Identify which cell holds the provided text, then report its (X, Y) central coordinate. 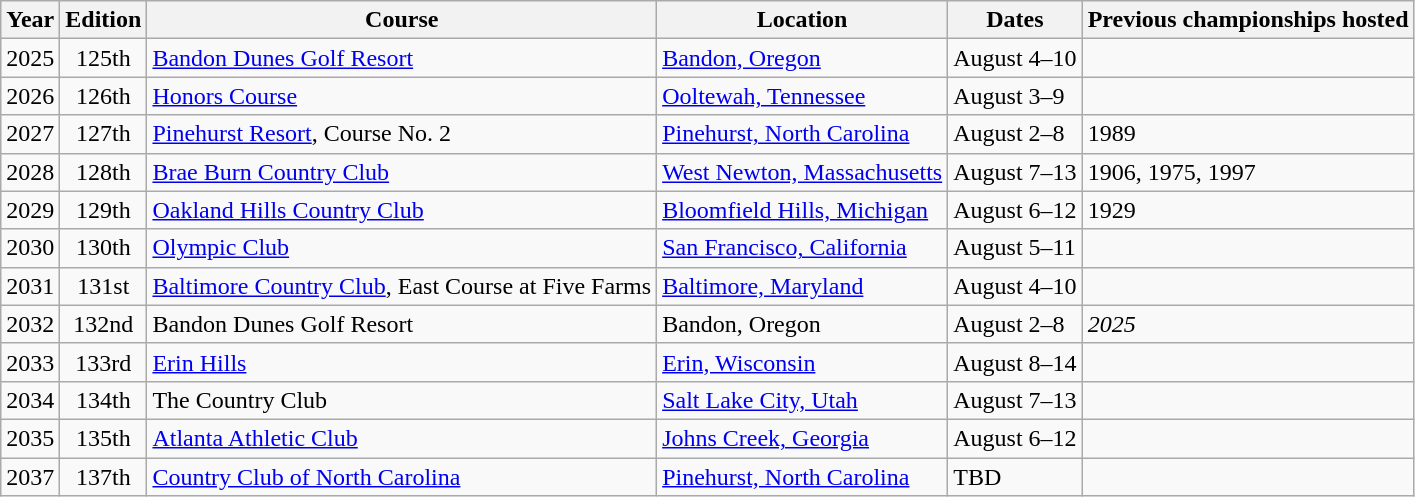
Bloomfield Hills, Michigan (802, 210)
TBD (1015, 477)
2033 (30, 362)
Johns Creek, Georgia (802, 438)
Baltimore Country Club, East Course at Five Farms (402, 286)
Honors Course (402, 96)
127th (104, 134)
2029 (30, 210)
Salt Lake City, Utah (802, 400)
Atlanta Athletic Club (402, 438)
2032 (30, 324)
Ooltewah, Tennessee (802, 96)
Edition (104, 20)
Olympic Club (402, 248)
Baltimore, Maryland (802, 286)
133rd (104, 362)
130th (104, 248)
Previous championships hosted (1248, 20)
Pinehurst Resort, Course No. 2 (402, 134)
137th (104, 477)
Erin, Wisconsin (802, 362)
1906, 1975, 1997 (1248, 172)
129th (104, 210)
2034 (30, 400)
1929 (1248, 210)
2037 (30, 477)
Erin Hills (402, 362)
2035 (30, 438)
128th (104, 172)
2028 (30, 172)
Course (402, 20)
2027 (30, 134)
1989 (1248, 134)
August 8–14 (1015, 362)
2026 (30, 96)
2031 (30, 286)
San Francisco, California (802, 248)
135th (104, 438)
Location (802, 20)
Dates (1015, 20)
126th (104, 96)
131st (104, 286)
134th (104, 400)
August 3–9 (1015, 96)
Year (30, 20)
West Newton, Massachusetts (802, 172)
125th (104, 58)
Oakland Hills Country Club (402, 210)
Brae Burn Country Club (402, 172)
132nd (104, 324)
The Country Club (402, 400)
2030 (30, 248)
August 5–11 (1015, 248)
Country Club of North Carolina (402, 477)
